Determine the [X, Y] coordinate at the center of the cell enclosing the given text.  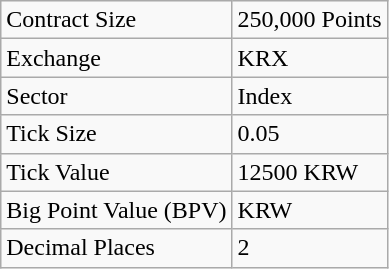
Index [310, 96]
2 [310, 248]
Tick Size [116, 134]
Tick Value [116, 172]
Exchange [116, 58]
Sector [116, 96]
Contract Size [116, 20]
Decimal Places [116, 248]
0.05 [310, 134]
KRW [310, 210]
KRX [310, 58]
Big Point Value (BPV) [116, 210]
250,000 Points [310, 20]
12500 KRW [310, 172]
